For the text-containing cell, return its midpoint in (X, Y) coordinate format. 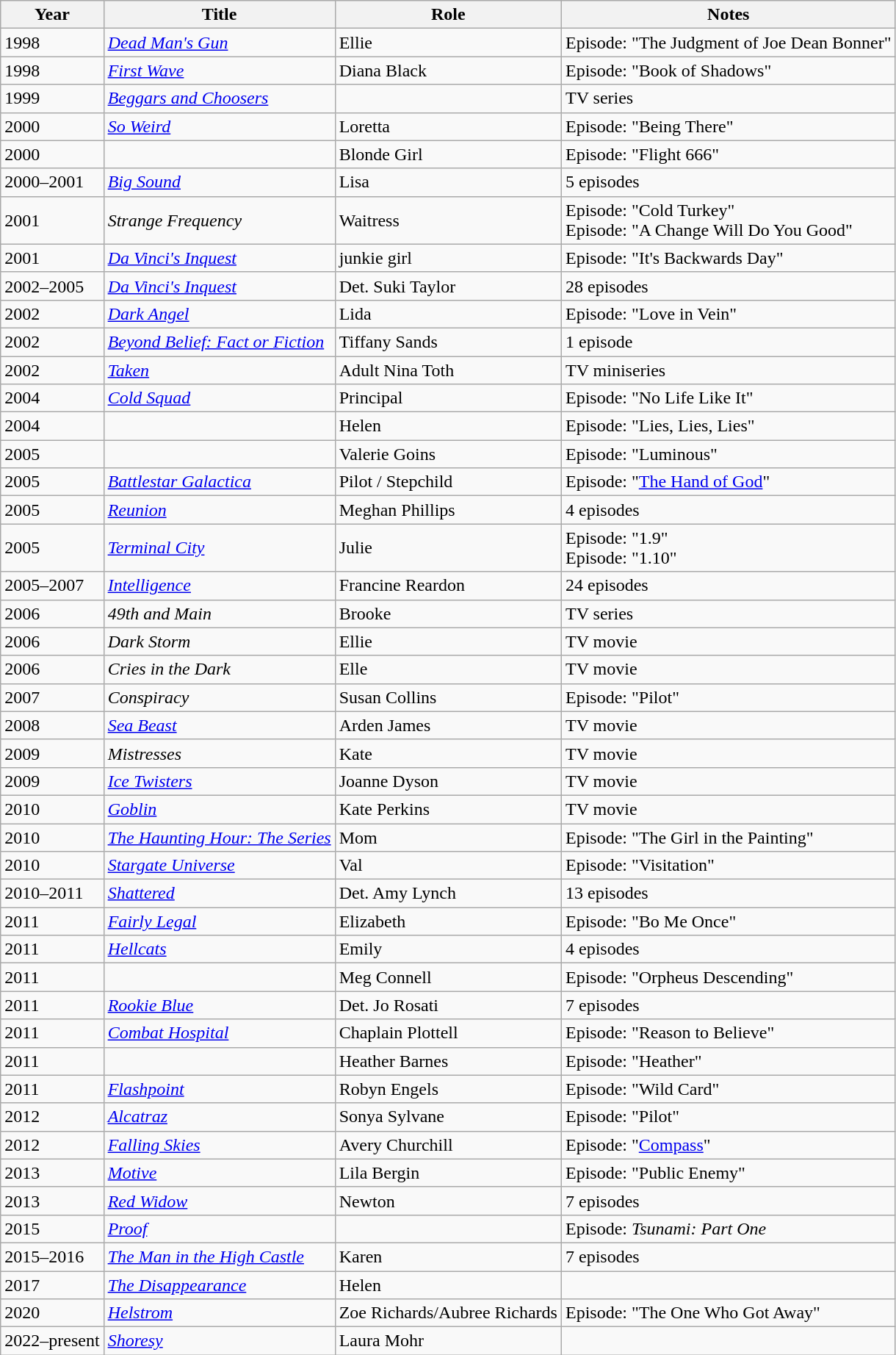
Lida (448, 314)
Val (448, 866)
Laura Mohr (448, 1341)
Episode: "Heather" (729, 1061)
Episode: "Luminous" (729, 454)
2022–present (52, 1341)
2008 (52, 725)
Mistresses (219, 753)
Lisa (448, 182)
Episode: "The Judgment of Joe Dean Bonner" (729, 43)
Episode: "Bo Me Once" (729, 921)
5 episodes (729, 182)
Meg Connell (448, 977)
Episode: "Visitation" (729, 866)
Emily (448, 949)
Red Widow (219, 1201)
Fairly Legal (219, 921)
The Man in the High Castle (219, 1257)
13 episodes (729, 894)
2007 (52, 697)
Lila Bergin (448, 1173)
Meghan Phillips (448, 510)
Rookie Blue (219, 1005)
Kate (448, 753)
Elizabeth (448, 921)
24 episodes (729, 586)
Episode: "Book of Shadows" (729, 71)
junkie girl (448, 258)
Shattered (219, 894)
Year (52, 15)
Mom (448, 837)
First Wave (219, 71)
2015 (52, 1229)
2020 (52, 1313)
Falling Skies (219, 1145)
Julie (448, 548)
Francine Reardon (448, 586)
Flashpoint (219, 1089)
Det. Jo Rosati (448, 1005)
2017 (52, 1285)
Hellcats (219, 949)
Episode: "Wild Card" (729, 1089)
28 episodes (729, 286)
Episode: "Compass" (729, 1145)
1999 (52, 98)
Beggars and Choosers (219, 98)
Episode: "The Hand of God" (729, 482)
Valerie Goins (448, 454)
Beyond Belief: Fact or Fiction (219, 342)
Helstrom (219, 1313)
Ice Twisters (219, 781)
Cries in the Dark (219, 669)
Episode: "The One Who Got Away" (729, 1313)
Dark Storm (219, 641)
Shoresy (219, 1341)
Episode: "Lies, Lies, Lies" (729, 426)
Det. Amy Lynch (448, 894)
Intelligence (219, 586)
Battlestar Galactica (219, 482)
Role (448, 15)
Title (219, 15)
Dead Man's Gun (219, 43)
So Weird (219, 126)
Episode: Tsunami: Part One (729, 1229)
Waitress (448, 220)
1 episode (729, 342)
Chaplain Plottell (448, 1033)
2015–2016 (52, 1257)
Episode: "Public Enemy" (729, 1173)
2000–2001 (52, 182)
Episode: "Orpheus Descending" (729, 977)
Episode: "It's Backwards Day" (729, 258)
Diana Black (448, 71)
2005–2007 (52, 586)
Terminal City (219, 548)
Heather Barnes (448, 1061)
Combat Hospital (219, 1033)
Det. Suki Taylor (448, 286)
The Haunting Hour: The Series (219, 837)
Stargate Universe (219, 866)
Robyn Engels (448, 1089)
Episode: "No Life Like It" (729, 398)
Proof (219, 1229)
Episode: "Cold Turkey"Episode: "A Change Will Do You Good" (729, 220)
Episode: "Reason to Believe" (729, 1033)
Elle (448, 669)
Arden James (448, 725)
Adult Nina Toth (448, 370)
Blonde Girl (448, 154)
Susan Collins (448, 697)
Cold Squad (219, 398)
Karen (448, 1257)
Strange Frequency (219, 220)
Newton (448, 1201)
Alcatraz (219, 1117)
Tiffany Sands (448, 342)
Pilot / Stepchild (448, 482)
2010–2011 (52, 894)
Kate Perkins (448, 809)
Episode: "Flight 666" (729, 154)
Zoe Richards/Aubree Richards (448, 1313)
Motive (219, 1173)
Goblin (219, 809)
Loretta (448, 126)
Big Sound (219, 182)
Dark Angel (219, 314)
Episode: "Being There" (729, 126)
Episode: "Love in Vein" (729, 314)
The Disappearance (219, 1285)
Brooke (448, 614)
Episode: "1.9"Episode: "1.10" (729, 548)
Taken (219, 370)
2002–2005 (52, 286)
49th and Main (219, 614)
Principal (448, 398)
Sea Beast (219, 725)
Reunion (219, 510)
Conspiracy (219, 697)
TV miniseries (729, 370)
Notes (729, 15)
Avery Churchill (448, 1145)
Sonya Sylvane (448, 1117)
Episode: "The Girl in the Painting" (729, 837)
Joanne Dyson (448, 781)
